Capture the cell that displays the provided text and extract its (X, Y) central coordinate. 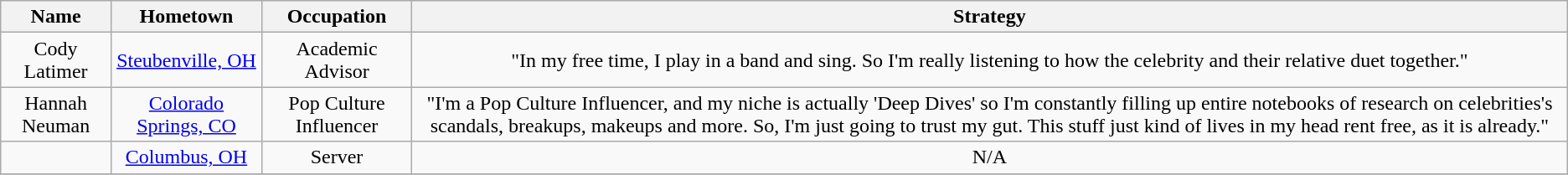
N/A (990, 157)
Academic Advisor (337, 60)
Server (337, 157)
Hometown (186, 17)
Hannah Neuman (56, 114)
Cody Latimer (56, 60)
Name (56, 17)
Columbus, OH (186, 157)
Steubenville, OH (186, 60)
Colorado Springs, CO (186, 114)
Strategy (990, 17)
Pop Culture Influencer (337, 114)
Occupation (337, 17)
"In my free time, I play in a band and sing. So I'm really listening to how the celebrity and their relative duet together." (990, 60)
